Determine the [x, y] coordinate at the center of the cell enclosing the given text.  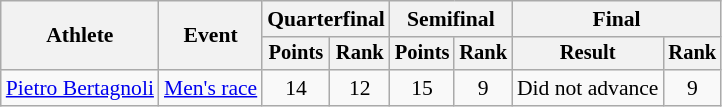
Men's race [210, 88]
Quarterfinal [326, 19]
12 [360, 88]
Event [210, 36]
Semifinal [451, 19]
Pietro Bertagnoli [80, 88]
Athlete [80, 36]
Result [588, 54]
Did not advance [588, 88]
14 [296, 88]
15 [422, 88]
Final [616, 19]
